Search for the cell housing the specified text and yield its (X, Y) center coordinate. 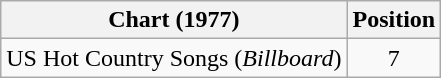
7 (394, 58)
Position (394, 20)
Chart (1977) (174, 20)
US Hot Country Songs (Billboard) (174, 58)
